Return the (x, y) coordinate for the center point of the cell that contains the specified text.  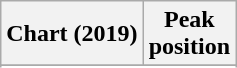
Chart (2019) (72, 34)
Peakposition (189, 34)
